Provide the [X, Y] coordinate of the cell's center where the given text is located.  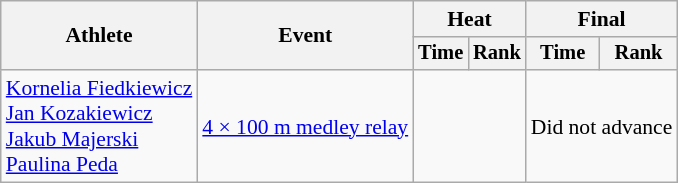
4 × 100 m medley relay [305, 126]
Event [305, 36]
Did not advance [602, 126]
Final [602, 19]
Heat [469, 19]
Athlete [100, 36]
Kornelia FiedkiewiczJan KozakiewiczJakub MajerskiPaulina Peda [100, 126]
